Determine the (X, Y) coordinate at the center of the cell enclosing the given text.  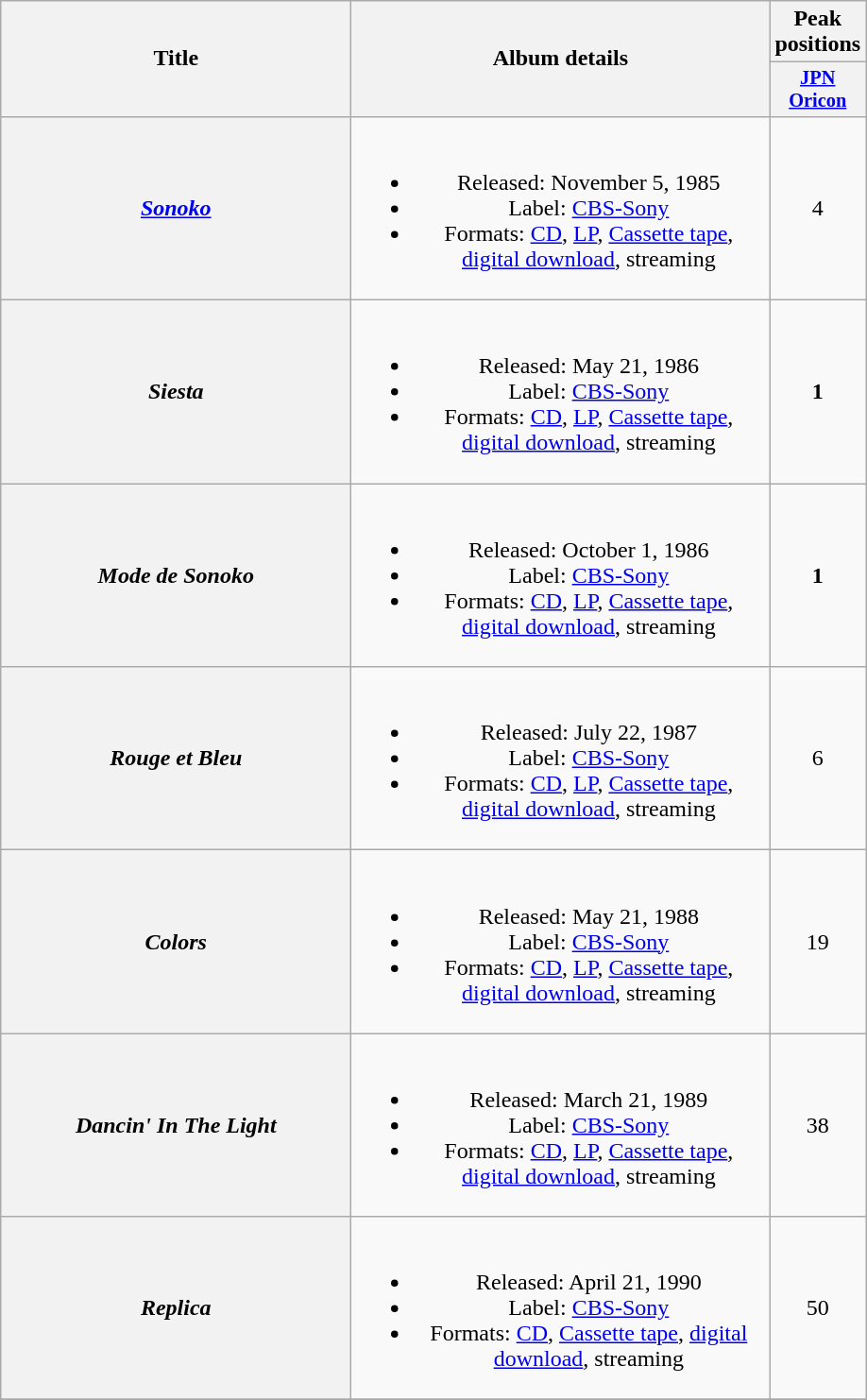
Mode de Sonoko (176, 575)
Released: November 5, 1985Label: CBS-SonyFormats: CD, LP, Cassette tape, digital download, streaming (561, 208)
Peak positions (818, 32)
JPNOricon (818, 90)
50 (818, 1308)
Colors (176, 942)
4 (818, 208)
Replica (176, 1308)
Released: October 1, 1986Label: CBS-SonyFormats: CD, LP, Cassette tape, digital download, streaming (561, 575)
Rouge et Bleu (176, 759)
6 (818, 759)
Released: March 21, 1989Label: CBS-SonyFormats: CD, LP, Cassette tape, digital download, streaming (561, 1125)
19 (818, 942)
Album details (561, 59)
Sonoko (176, 208)
Released: May 21, 1986Label: CBS-SonyFormats: CD, LP, Cassette tape, digital download, streaming (561, 392)
Released: July 22, 1987Label: CBS-SonyFormats: CD, LP, Cassette tape, digital download, streaming (561, 759)
Dancin' In The Light (176, 1125)
Released: May 21, 1988Label: CBS-SonyFormats: CD, LP, Cassette tape, digital download, streaming (561, 942)
Released: April 21, 1990Label: CBS-SonyFormats: CD, Cassette tape, digital download, streaming (561, 1308)
38 (818, 1125)
Siesta (176, 392)
Title (176, 59)
